Capture the cell that displays the provided text and extract its (X, Y) central coordinate. 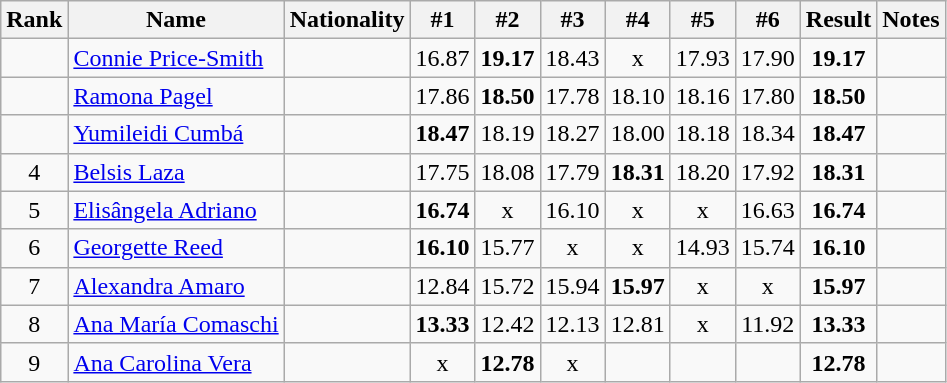
Nationality (347, 20)
#2 (508, 20)
Elisângela Adriano (176, 210)
18.18 (702, 134)
9 (34, 362)
Rank (34, 20)
12.81 (638, 324)
15.94 (572, 286)
18.08 (508, 172)
15.74 (768, 248)
17.93 (702, 58)
#5 (702, 20)
Yumileidi Cumbá (176, 134)
17.75 (442, 172)
Result (838, 20)
11.92 (768, 324)
18.00 (638, 134)
18.16 (702, 96)
Notes (911, 20)
Georgette Reed (176, 248)
Ana María Comaschi (176, 324)
#3 (572, 20)
17.80 (768, 96)
17.79 (572, 172)
12.13 (572, 324)
16.63 (768, 210)
14.93 (702, 248)
15.77 (508, 248)
17.92 (768, 172)
Ana Carolina Vera (176, 362)
17.90 (768, 58)
Connie Price-Smith (176, 58)
18.27 (572, 134)
17.86 (442, 96)
4 (34, 172)
16.87 (442, 58)
12.84 (442, 286)
18.34 (768, 134)
6 (34, 248)
Alexandra Amaro (176, 286)
#4 (638, 20)
12.42 (508, 324)
5 (34, 210)
Ramona Pagel (176, 96)
18.20 (702, 172)
8 (34, 324)
18.43 (572, 58)
17.78 (572, 96)
#6 (768, 20)
Belsis Laza (176, 172)
#1 (442, 20)
18.19 (508, 134)
15.72 (508, 286)
7 (34, 286)
Name (176, 20)
18.10 (638, 96)
